From the cell containing the given text, extract its center point as (x, y) coordinate. 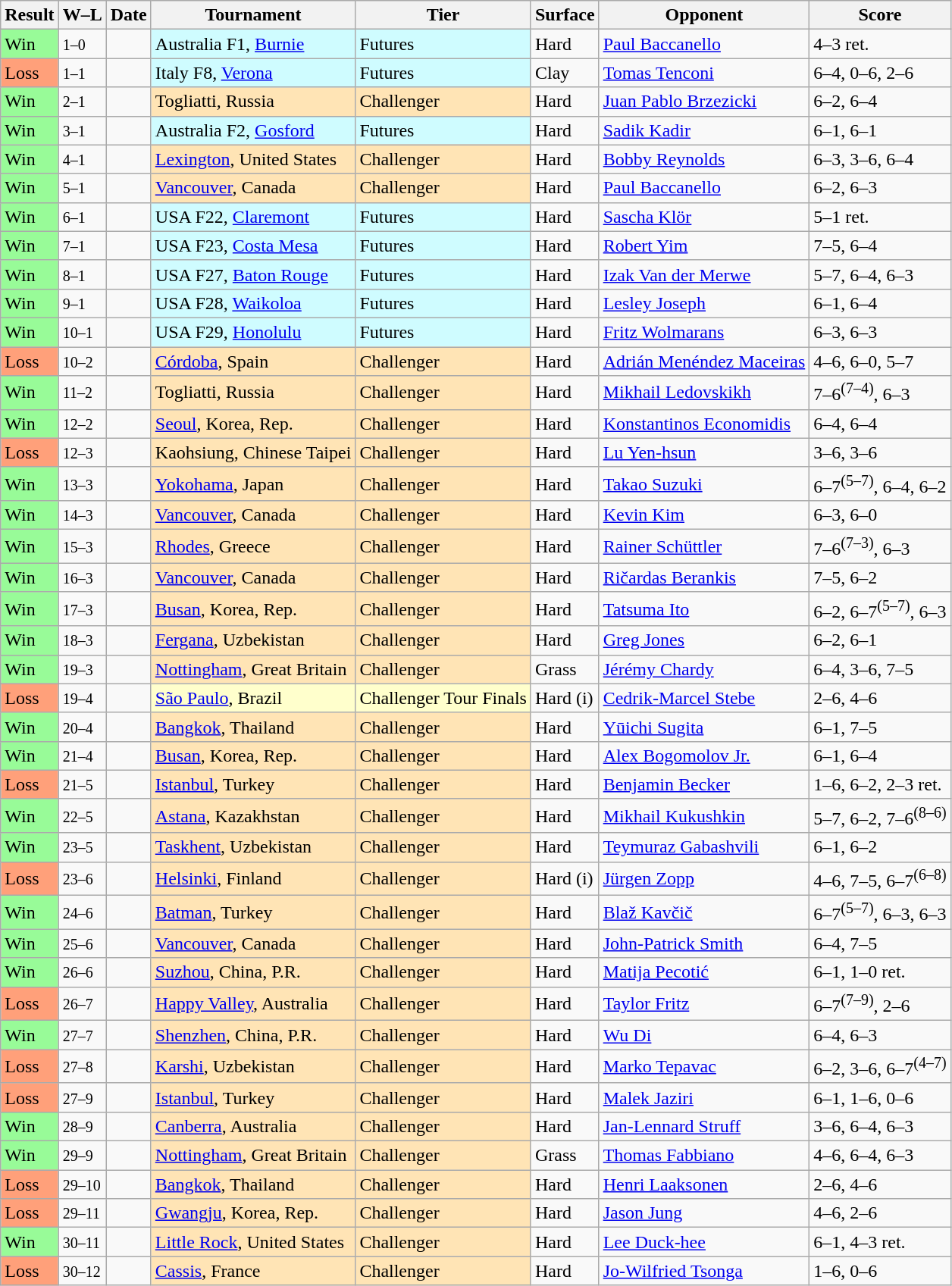
Result (30, 15)
São Paulo, Brazil (253, 698)
Cedrik-Marcel Stebe (704, 698)
6–1 (82, 217)
19–4 (82, 698)
Mikhail Kukushkin (704, 815)
4–6, 7–5, 6–7(6–8) (880, 879)
Blaž Kavčič (704, 912)
Jo-Wilfried Tsonga (704, 1271)
2–1 (82, 102)
6–3, 6–3 (880, 332)
Tatsuma Ito (704, 609)
Mikhail Ledovskikh (704, 393)
27–9 (82, 1097)
3–1 (82, 130)
Teymuraz Gabashvili (704, 847)
6–1, 1–6, 0–6 (880, 1097)
26–6 (82, 972)
7–5, 6–2 (880, 577)
Greg Jones (704, 640)
6–1, 4–3 ret. (880, 1242)
20–4 (82, 727)
Batman, Turkey (253, 912)
Gwangju, Korea, Rep. (253, 1213)
Canberra, Australia (253, 1126)
USA F28, Waikoloa (253, 303)
5–7, 6–2, 7–6(8–6) (880, 815)
8–1 (82, 274)
4–3 ret. (880, 44)
30–12 (82, 1271)
4–6, 2–6 (880, 1213)
6–2, 3–6, 6–7(4–7) (880, 1067)
29–10 (82, 1184)
6–4, 7–5 (880, 943)
Sascha Klör (704, 217)
6–7(7–9), 2–6 (880, 1003)
Taskhent, Uzbekistan (253, 847)
6–1, 1–0 ret. (880, 972)
Yokohama, Japan (253, 483)
6–1, 6–2 (880, 847)
Cassis, France (253, 1271)
Date (129, 15)
4–1 (82, 159)
Jan-Lennard Struff (704, 1126)
6–3, 6–0 (880, 515)
Kevin Kim (704, 515)
29–11 (82, 1213)
Konstantinos Economidis (704, 424)
12–3 (82, 452)
27–8 (82, 1067)
10–2 (82, 361)
Australia F2, Gosford (253, 130)
Tier (443, 15)
Jérémy Chardy (704, 669)
Astana, Kazakhstan (253, 815)
Wu Di (704, 1035)
Takao Suzuki (704, 483)
Opponent (704, 15)
6–1, 6–1 (880, 130)
28–9 (82, 1126)
Jason Jung (704, 1213)
17–3 (82, 609)
Alex Bogomolov Jr. (704, 756)
Lee Duck-hee (704, 1242)
10–1 (82, 332)
USA F22, Claremont (253, 217)
1–0 (82, 44)
Rainer Schüttler (704, 547)
1–1 (82, 73)
3–6, 3–6 (880, 452)
18–3 (82, 640)
5–1 ret. (880, 217)
Marko Tepavac (704, 1067)
Shenzhen, China, P.R. (253, 1035)
USA F23, Costa Mesa (253, 246)
6–1, 7–5 (880, 727)
W–L (82, 15)
6–4, 6–3 (880, 1035)
5–7, 6–4, 6–3 (880, 274)
Rhodes, Greece (253, 547)
Score (880, 15)
6–2, 6–1 (880, 640)
Jürgen Zopp (704, 879)
6–7(5–7), 6–4, 6–2 (880, 483)
24–6 (82, 912)
4–6, 6–0, 5–7 (880, 361)
9–1 (82, 303)
Little Rock, United States (253, 1242)
29–9 (82, 1156)
Seoul, Korea, Rep. (253, 424)
12–2 (82, 424)
25–6 (82, 943)
21–4 (82, 756)
1–6, 0–6 (880, 1271)
Karshi, Uzbekistan (253, 1067)
Malek Jaziri (704, 1097)
Lesley Joseph (704, 303)
22–5 (82, 815)
7–1 (82, 246)
Ričardas Berankis (704, 577)
19–3 (82, 669)
Italy F8, Verona (253, 73)
Challenger Tour Finals (443, 698)
Matija Pecotić (704, 972)
7–5, 6–4 (880, 246)
USA F29, Honolulu (253, 332)
13–3 (82, 483)
Tomas Tenconi (704, 73)
16–3 (82, 577)
John-Patrick Smith (704, 943)
Bobby Reynolds (704, 159)
Fergana, Uzbekistan (253, 640)
6–2, 6–3 (880, 188)
Juan Pablo Brzezicki (704, 102)
6–7(5–7), 6–3, 6–3 (880, 912)
1–6, 6–2, 2–3 ret. (880, 784)
14–3 (82, 515)
21–5 (82, 784)
6–2, 6–7(5–7), 6–3 (880, 609)
6–4, 3–6, 7–5 (880, 669)
7–6(7–4), 6–3 (880, 393)
27–7 (82, 1035)
3–6, 6–4, 6–3 (880, 1126)
Suzhou, China, P.R. (253, 972)
Lexington, United States (253, 159)
11–2 (82, 393)
26–7 (82, 1003)
6–4, 0–6, 2–6 (880, 73)
Sadik Kadir (704, 130)
15–3 (82, 547)
Lu Yen-hsun (704, 452)
6–3, 3–6, 6–4 (880, 159)
4–6, 6–4, 6–3 (880, 1156)
Fritz Wolmarans (704, 332)
Henri Laaksonen (704, 1184)
Helsinki, Finland (253, 879)
Australia F1, Burnie (253, 44)
Córdoba, Spain (253, 361)
Tournament (253, 15)
6–4, 6–4 (880, 424)
Izak Van der Merwe (704, 274)
USA F27, Baton Rouge (253, 274)
Taylor Fritz (704, 1003)
23–5 (82, 847)
30–11 (82, 1242)
Benjamin Becker (704, 784)
Kaohsiung, Chinese Taipei (253, 452)
5–1 (82, 188)
Thomas Fabbiano (704, 1156)
Yūichi Sugita (704, 727)
23–6 (82, 879)
Surface (565, 15)
Clay (565, 73)
Robert Yim (704, 246)
Happy Valley, Australia (253, 1003)
Adrián Menéndez Maceiras (704, 361)
6–2, 6–4 (880, 102)
7–6(7–3), 6–3 (880, 547)
